Find where the given text appears and provide that cell's center as (X, Y) coordinate. 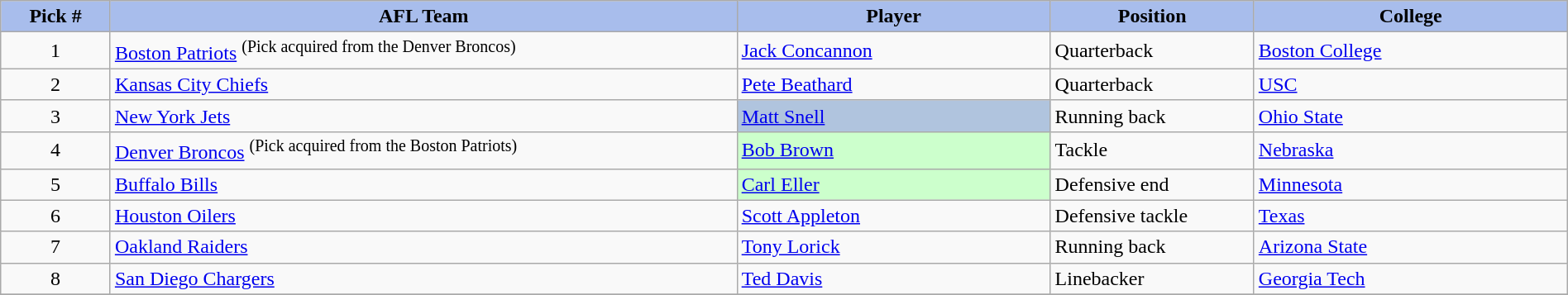
Defensive end (1152, 184)
College (1411, 17)
New York Jets (423, 116)
Oakland Raiders (423, 247)
Position (1152, 17)
Arizona State (1411, 247)
Matt Snell (893, 116)
USC (1411, 84)
3 (56, 116)
Scott Appleton (893, 216)
Denver Broncos (Pick acquired from the Boston Patriots) (423, 150)
Buffalo Bills (423, 184)
Pete Beathard (893, 84)
Minnesota (1411, 184)
Bob Brown (893, 150)
8 (56, 278)
2 (56, 84)
Carl Eller (893, 184)
AFL Team (423, 17)
5 (56, 184)
Pick # (56, 17)
San Diego Chargers (423, 278)
Boston Patriots (Pick acquired from the Denver Broncos) (423, 51)
Kansas City Chiefs (423, 84)
Ohio State (1411, 116)
Boston College (1411, 51)
Tackle (1152, 150)
Georgia Tech (1411, 278)
Texas (1411, 216)
Player (893, 17)
Jack Concannon (893, 51)
Linebacker (1152, 278)
Tony Lorick (893, 247)
1 (56, 51)
Ted Davis (893, 278)
Houston Oilers (423, 216)
7 (56, 247)
Defensive tackle (1152, 216)
Nebraska (1411, 150)
6 (56, 216)
4 (56, 150)
